Extract the [x, y] coordinate from the center of the cell holding the provided text.  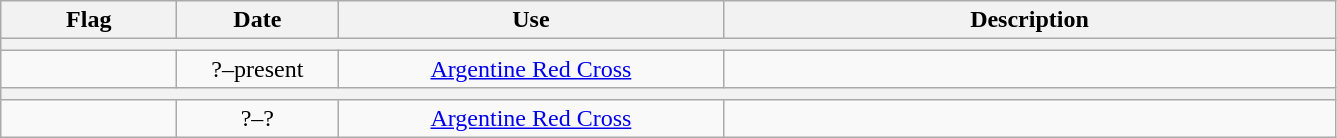
?–present [258, 69]
Use [531, 20]
Date [258, 20]
?–? [258, 118]
Flag [89, 20]
Description [1030, 20]
